Locate the cell with the specified text and output its (X, Y) center coordinate. 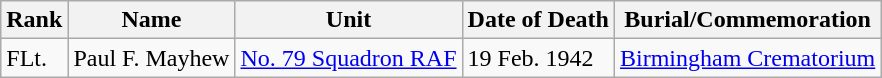
Name (152, 20)
Burial/Commemoration (747, 20)
No. 79 Squadron RAF (348, 58)
Unit (348, 20)
Date of Death (538, 20)
Paul F. Mayhew (152, 58)
Birmingham Crematorium (747, 58)
FLt. (34, 58)
Rank (34, 20)
19 Feb. 1942 (538, 58)
